Provide the [X, Y] coordinate of the cell's center where the given text is located.  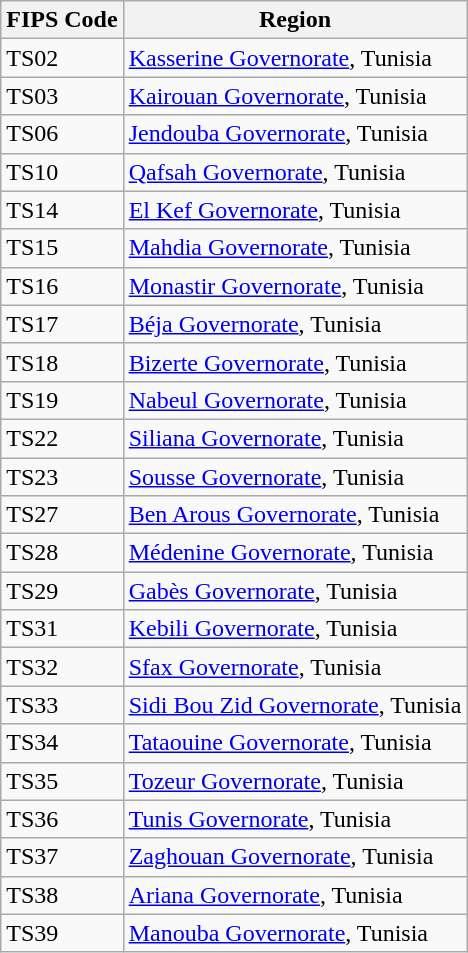
TS28 [62, 553]
TS02 [62, 58]
Region [295, 20]
TS03 [62, 96]
Kasserine Governorate, Tunisia [295, 58]
Gabès Governorate, Tunisia [295, 591]
Kairouan Governorate, Tunisia [295, 96]
Sidi Bou Zid Governorate, Tunisia [295, 705]
TS23 [62, 477]
TS39 [62, 933]
FIPS Code [62, 20]
Ben Arous Governorate, Tunisia [295, 515]
TS14 [62, 210]
TS17 [62, 324]
TS35 [62, 781]
TS36 [62, 819]
El Kef Governorate, Tunisia [295, 210]
Béja Governorate, Tunisia [295, 324]
TS10 [62, 172]
Tunis Governorate, Tunisia [295, 819]
Tozeur Governorate, Tunisia [295, 781]
TS37 [62, 857]
TS29 [62, 591]
Tataouine Governorate, Tunisia [295, 743]
TS33 [62, 705]
Ariana Governorate, Tunisia [295, 895]
Sousse Governorate, Tunisia [295, 477]
Siliana Governorate, Tunisia [295, 438]
Manouba Governorate, Tunisia [295, 933]
Qafsah Governorate, Tunisia [295, 172]
TS22 [62, 438]
Kebili Governorate, Tunisia [295, 629]
TS06 [62, 134]
TS18 [62, 362]
TS32 [62, 667]
Monastir Governorate, Tunisia [295, 286]
Zaghouan Governorate, Tunisia [295, 857]
TS16 [62, 286]
Jendouba Governorate, Tunisia [295, 134]
TS34 [62, 743]
Médenine Governorate, Tunisia [295, 553]
Sfax Governorate, Tunisia [295, 667]
Bizerte Governorate, Tunisia [295, 362]
TS27 [62, 515]
Mahdia Governorate, Tunisia [295, 248]
Nabeul Governorate, Tunisia [295, 400]
TS19 [62, 400]
TS38 [62, 895]
TS15 [62, 248]
TS31 [62, 629]
